Identify which cell holds the provided text, then report its [X, Y] central coordinate. 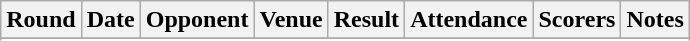
Date [110, 20]
Scorers [577, 20]
Notes [655, 20]
Attendance [469, 20]
Venue [291, 20]
Result [366, 20]
Round [41, 20]
Opponent [197, 20]
